Identify which cell holds the provided text, then report its [x, y] central coordinate. 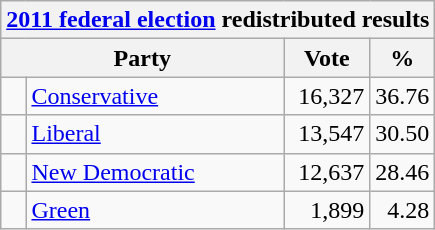
Liberal [155, 134]
28.46 [402, 172]
Green [155, 210]
13,547 [327, 134]
New Democratic [155, 172]
2011 federal election redistributed results [218, 20]
12,637 [327, 172]
1,899 [327, 210]
% [402, 58]
36.76 [402, 96]
Party [142, 58]
30.50 [402, 134]
16,327 [327, 96]
Conservative [155, 96]
4.28 [402, 210]
Vote [327, 58]
